Output the [X, Y] coordinate of the center of the cell containing the given text.  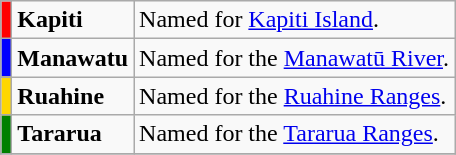
Tararua [73, 134]
Kapiti [73, 20]
Named for the Ruahine Ranges. [294, 96]
Manawatu [73, 58]
Named for the Manawatū River. [294, 58]
Named for Kapiti Island. [294, 20]
Ruahine [73, 96]
Named for the Tararua Ranges. [294, 134]
